Capture the cell that displays the provided text and extract its (x, y) central coordinate. 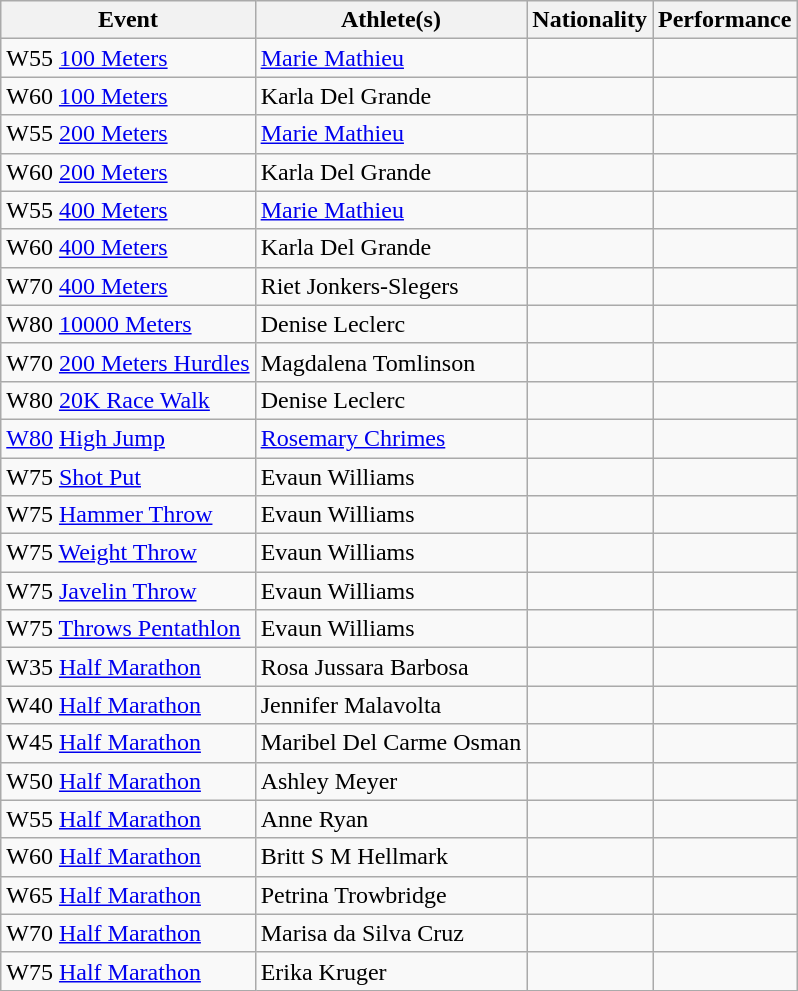
W80 10000 Meters (128, 324)
W55 Half Marathon (128, 819)
Anne Ryan (391, 819)
Rosemary Chrimes (391, 438)
W75 Javelin Throw (128, 591)
Britt S M Hellmark (391, 857)
W70 Half Marathon (128, 933)
W65 Half Marathon (128, 895)
Performance (725, 20)
Magdalena Tomlinson (391, 362)
Athlete(s) (391, 20)
Maribel Del Carme Osman (391, 743)
W55 400 Meters (128, 210)
W60 Half Marathon (128, 857)
W70 200 Meters Hurdles (128, 362)
Rosa Jussara Barbosa (391, 667)
Jennifer Malavolta (391, 705)
Petrina Trowbridge (391, 895)
Marisa da Silva Cruz (391, 933)
Erika Kruger (391, 971)
W55 100 Meters (128, 58)
W60 100 Meters (128, 96)
W75 Weight Throw (128, 553)
W75 Half Marathon (128, 971)
Nationality (590, 20)
Riet Jonkers-Slegers (391, 286)
W40 Half Marathon (128, 705)
W60 400 Meters (128, 248)
W75 Hammer Throw (128, 515)
W80 High Jump (128, 438)
W45 Half Marathon (128, 743)
W50 Half Marathon (128, 781)
W60 200 Meters (128, 172)
W70 400 Meters (128, 286)
W75 Throws Pentathlon (128, 629)
Event (128, 20)
W75 Shot Put (128, 477)
W80 20K Race Walk (128, 400)
W55 200 Meters (128, 134)
W35 Half Marathon (128, 667)
Ashley Meyer (391, 781)
